Extract the (x, y) coordinate from the center of the cell holding the provided text.  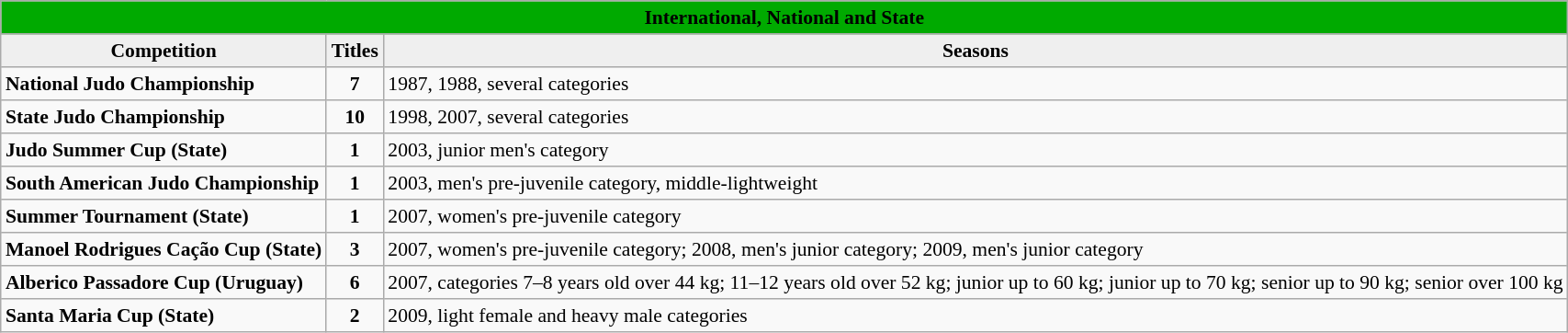
2003, junior men's category (976, 150)
Manoel Rodrigues Cação Cup (State) (164, 249)
7 (355, 84)
2 (355, 316)
6 (355, 282)
State Judo Championship (164, 117)
Titles (355, 51)
3 (355, 249)
Seasons (976, 51)
1998, 2007, several categories (976, 117)
2003, men's pre-juvenile category, middle-lightweight (976, 183)
2007, women's pre-juvenile category (976, 216)
Summer Tournament (State) (164, 216)
Judo Summer Cup (State) (164, 150)
1987, 1988, several categories (976, 84)
2007, women's pre-juvenile category; 2008, men's junior category; 2009, men's junior category (976, 249)
2007, categories 7–8 years old over 44 kg; 11–12 years old over 52 kg; junior up to 60 kg; junior up to 70 kg; senior up to 90 kg; senior over 100 kg (976, 282)
Santa Maria Cup (State) (164, 316)
International, National and State (784, 17)
2009, light female and heavy male categories (976, 316)
Alberico Passadore Cup (Uruguay) (164, 282)
Competition (164, 51)
National Judo Championship (164, 84)
South American Judo Championship (164, 183)
10 (355, 117)
